Identify which cell holds the provided text, then report its (x, y) central coordinate. 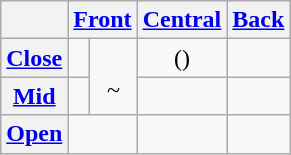
Mid (34, 96)
Central (182, 20)
Back (258, 20)
() (182, 58)
~ (114, 77)
Open (34, 134)
Close (34, 58)
Front (102, 20)
